Output the [X, Y] coordinate of the center of the cell containing the given text.  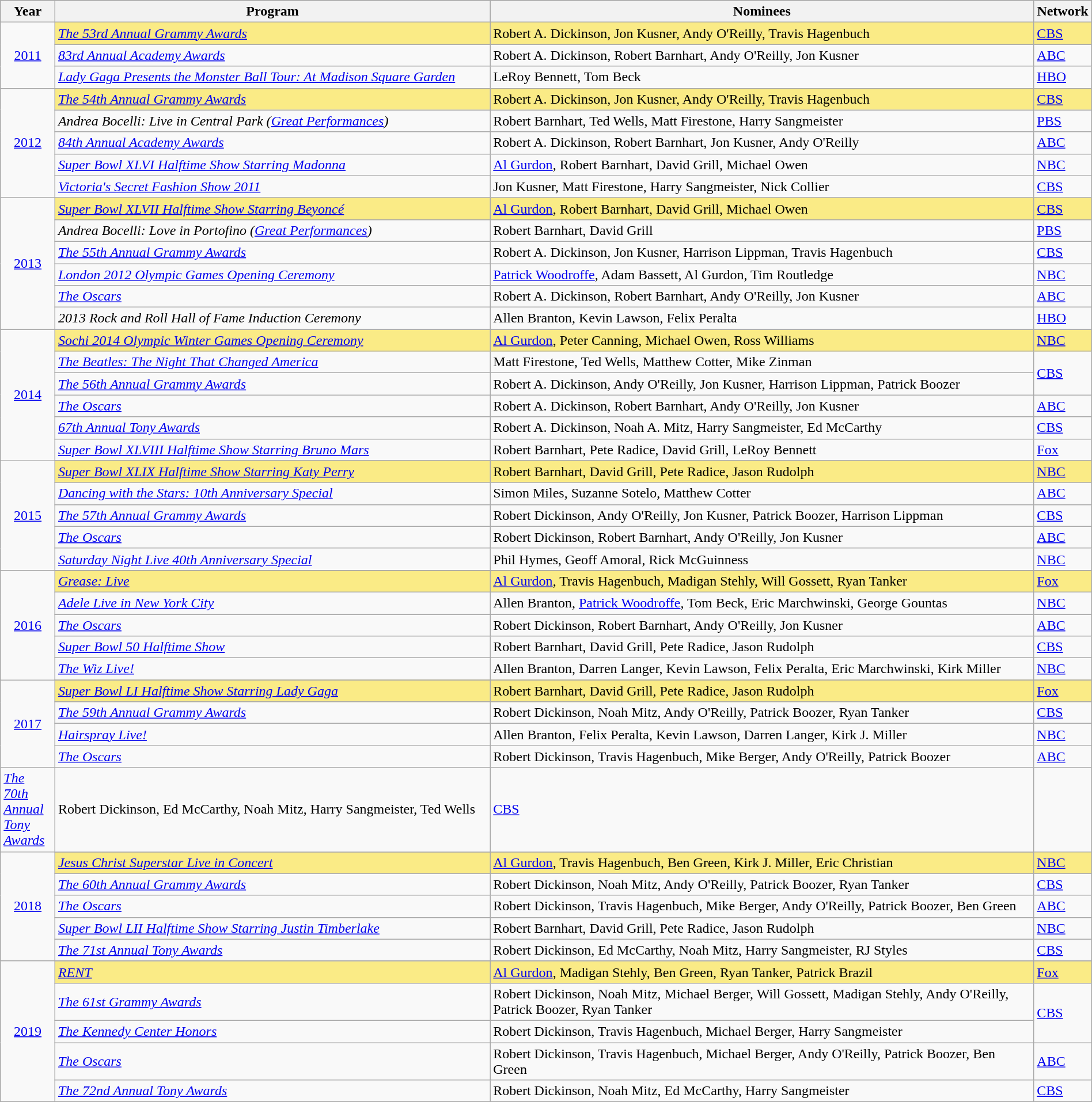
The 53rd Annual Grammy Awards [272, 33]
The Beatles: The Night That Changed America [272, 362]
67th Annual Tony Awards [272, 428]
The 60th Annual Grammy Awards [272, 884]
Program [272, 12]
Super Bowl XLVIII Halftime Show Starring Bruno Mars [272, 450]
Adele Live in New York City [272, 603]
Patrick Woodroffe, Adam Bassett, Al Gurdon, Tim Routledge [762, 275]
Al Gurdon, Travis Hagenbuch, Ben Green, Kirk J. Miller, Eric Christian [762, 862]
London 2012 Olympic Games Opening Ceremony [272, 275]
2011 [28, 55]
2019 [28, 1031]
Robert Barnhart, Ted Wells, Matt Firestone, Harry Sangmeister [762, 121]
Robert Dickinson, Andy O'Reilly, Jon Kusner, Patrick Boozer, Harrison Lippman [762, 515]
The 56th Annual Grammy Awards [272, 384]
Simon Miles, Suzanne Sotelo, Matthew Cotter [762, 493]
2017 [28, 724]
2016 [28, 625]
Super Bowl LII Halftime Show Starring Justin Timberlake [272, 928]
Super Bowl XLIX Halftime Show Starring Katy Perry [272, 472]
Nominees [762, 12]
Allen Branton, Felix Peralta, Kevin Lawson, Darren Langer, Kirk J. Miller [762, 735]
The 59th Annual Grammy Awards [272, 713]
Al Gurdon, Travis Hagenbuch, Madigan Stehly, Will Gossett, Ryan Tanker [762, 581]
Al Gurdon, Madigan Stehly, Ben Green, Ryan Tanker, Patrick Brazil [762, 972]
Robert Dickinson, Ed McCarthy, Noah Mitz, Harry Sangmeister, RJ Styles [762, 950]
2018 [28, 906]
Robert A. Dickinson, Jon Kusner, Harrison Lippman, Travis Hagenbuch [762, 252]
Lady Gaga Presents the Monster Ball Tour: At Madison Square Garden [272, 77]
Grease: Live [272, 581]
Robert Dickinson, Noah Mitz, Ed McCarthy, Harry Sangmeister [762, 1091]
Robert Dickinson, Travis Hagenbuch, Mike Berger, Andy O'Reilly, Patrick Boozer, Ben Green [762, 906]
RENT [272, 972]
2013 [28, 263]
The 70th Annual Tony Awards [28, 810]
Phil Hymes, Geoff Amoral, Rick McGuinness [762, 559]
The 57th Annual Grammy Awards [272, 515]
The 72nd Annual Tony Awards [272, 1091]
Network [1063, 12]
Robert Barnhart, Pete Radice, David Grill, LeRoy Bennett [762, 450]
Robert A. Dickinson, Robert Barnhart, Jon Kusner, Andy O'Reilly [762, 143]
Robert Dickinson, Travis Hagenbuch, Mike Berger, Andy O'Reilly, Patrick Boozer [762, 757]
Super Bowl LI Halftime Show Starring Lady Gaga [272, 691]
Super Bowl 50 Halftime Show [272, 647]
The 54th Annual Grammy Awards [272, 99]
83rd Annual Academy Awards [272, 55]
Victoria's Secret Fashion Show 2011 [272, 187]
The 61st Grammy Awards [272, 1002]
Al Gurdon, Peter Canning, Michael Owen, Ross Williams [762, 340]
LeRoy Bennett, Tom Beck [762, 77]
Jon Kusner, Matt Firestone, Harry Sangmeister, Nick Collier [762, 187]
Jesus Christ Superstar Live in Concert [272, 862]
Allen Branton, Kevin Lawson, Felix Peralta [762, 318]
Robert Barnhart, David Grill [762, 230]
84th Annual Academy Awards [272, 143]
Sochi 2014 Olympic Winter Games Opening Ceremony [272, 340]
Hairspray Live! [272, 735]
2013 Rock and Roll Hall of Fame Induction Ceremony [272, 318]
Super Bowl XLVII Halftime Show Starring Beyoncé [272, 208]
The Wiz Live! [272, 669]
Dancing with the Stars: 10th Anniversary Special [272, 493]
Robert Dickinson, Travis Hagenbuch, Michael Berger, Andy O'Reilly, Patrick Boozer, Ben Green [762, 1061]
Saturday Night Live 40th Anniversary Special [272, 559]
Robert Dickinson, Ed McCarthy, Noah Mitz, Harry Sangmeister, Ted Wells [272, 810]
2012 [28, 143]
Andrea Bocelli: Live in Central Park (Great Performances) [272, 121]
Allen Branton, Darren Langer, Kevin Lawson, Felix Peralta, Eric Marchwinski, Kirk Miller [762, 669]
The Kennedy Center Honors [272, 1031]
Robert Dickinson, Noah Mitz, Michael Berger, Will Gossett, Madigan Stehly, Andy O'Reilly, Patrick Boozer, Ryan Tanker [762, 1002]
Allen Branton, Patrick Woodroffe, Tom Beck, Eric Marchwinski, George Gountas [762, 603]
2015 [28, 515]
Robert A. Dickinson, Andy O'Reilly, Jon Kusner, Harrison Lippman, Patrick Boozer [762, 384]
The 55th Annual Grammy Awards [272, 252]
Matt Firestone, Ted Wells, Matthew Cotter, Mike Zinman [762, 362]
2014 [28, 395]
Super Bowl XLVI Halftime Show Starring Madonna [272, 165]
Robert A. Dickinson, Noah A. Mitz, Harry Sangmeister, Ed McCarthy [762, 428]
Andrea Bocelli: Love in Portofino (Great Performances) [272, 230]
Year [28, 12]
Robert Dickinson, Travis Hagenbuch, Michael Berger, Harry Sangmeister [762, 1031]
The 71st Annual Tony Awards [272, 950]
